Determine the (x, y) coordinate at the center of the cell enclosing the given text.  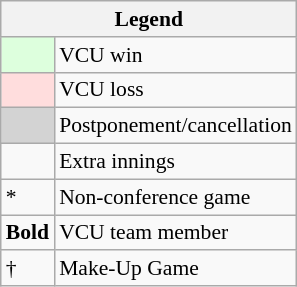
VCU win (176, 55)
Extra innings (176, 162)
† (28, 269)
Make-Up Game (176, 269)
* (28, 197)
Bold (28, 233)
Postponement/cancellation (176, 126)
VCU team member (176, 233)
Legend (149, 19)
Non-conference game (176, 197)
VCU loss (176, 90)
